Pinpoint the cell where the given text exists, returning its (X, Y) midpoint coordinate. 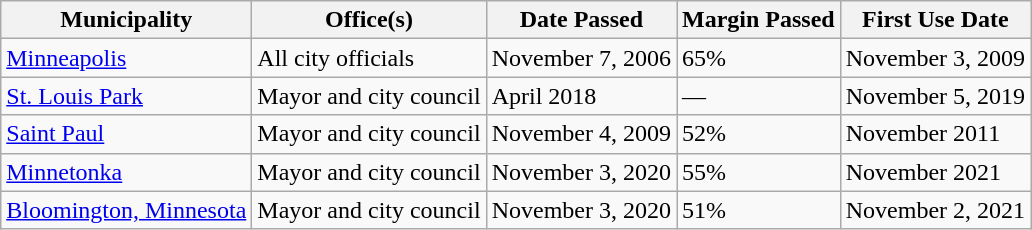
November 4, 2009 (581, 134)
November 2, 2021 (935, 210)
November 5, 2019 (935, 96)
Minnetonka (126, 172)
51% (758, 210)
April 2018 (581, 96)
November 2011 (935, 134)
November 3, 2009 (935, 58)
Office(s) (369, 20)
Municipality (126, 20)
All city officials (369, 58)
Minneapolis (126, 58)
Date Passed (581, 20)
Margin Passed (758, 20)
52% (758, 134)
— (758, 96)
Bloomington, Minnesota (126, 210)
65% (758, 58)
55% (758, 172)
November 7, 2006 (581, 58)
November 2021 (935, 172)
First Use Date (935, 20)
Saint Paul (126, 134)
St. Louis Park (126, 96)
